Return (X, Y) of the center of cell containing provided text 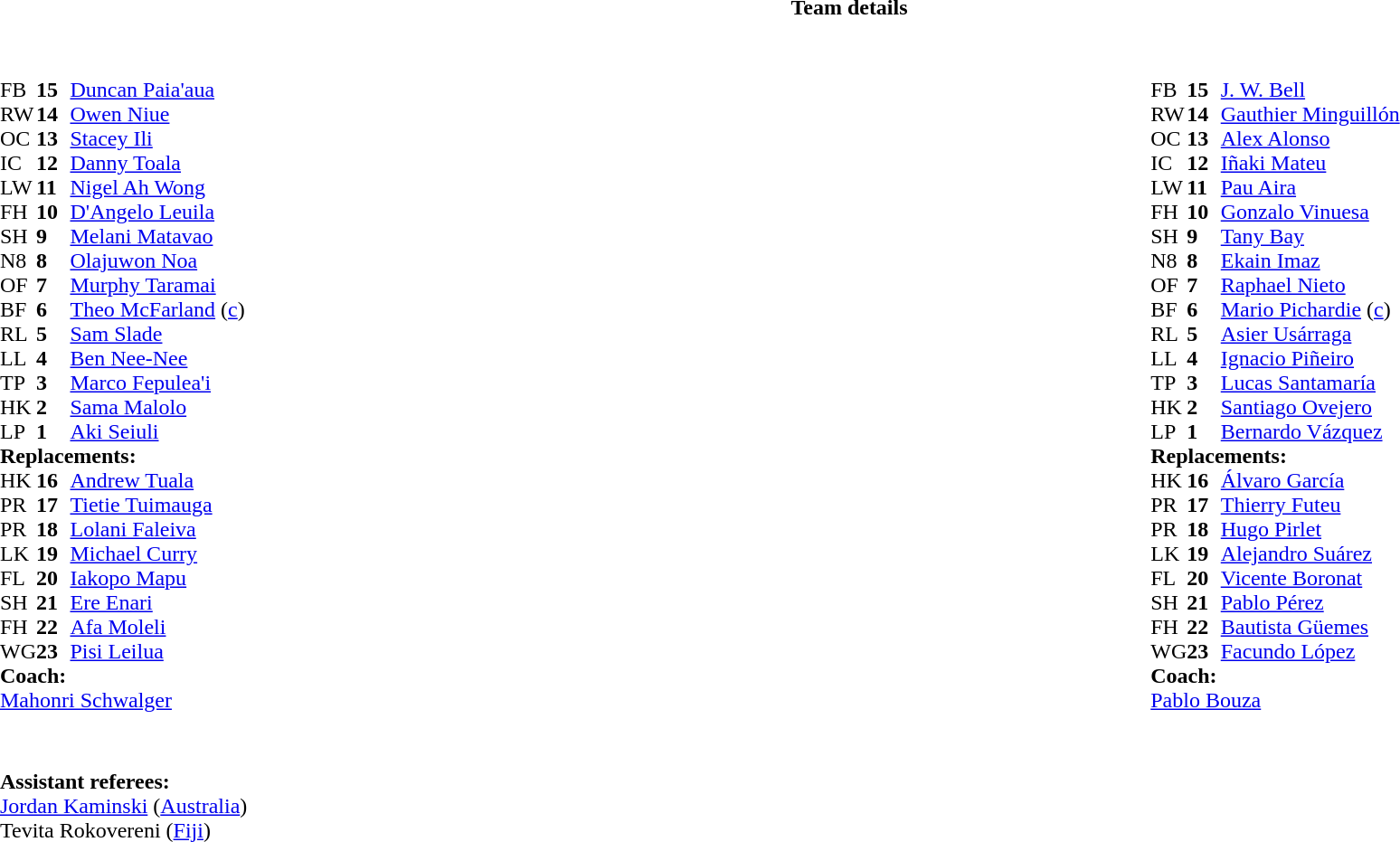
Ignacio Piñeiro (1310, 358)
Raphael Nieto (1310, 286)
Hugo Pirlet (1310, 530)
Michael Curry (157, 553)
Marco Fepulea'i (157, 383)
Lolani Faleiva (157, 530)
Facundo López (1310, 651)
Andrew Tuala (157, 481)
Mario Pichardie (c) (1310, 309)
Owen Niue (157, 114)
Gonzalo Vinuesa (1310, 212)
Gauthier Minguillón (1310, 114)
Asier Usárraga (1310, 335)
Vicente Boronat (1310, 579)
Pisi Leilua (157, 651)
Alejandro Suárez (1310, 553)
Iakopo Mapu (157, 579)
Santiago Ovejero (1310, 407)
Bernardo Vázquez (1310, 432)
Ere Enari (157, 602)
Pablo Pérez (1310, 602)
Theo McFarland (c) (157, 309)
Murphy Taramai (157, 286)
Bautista Güemes (1310, 628)
Álvaro García (1310, 481)
Melani Matavao (157, 237)
Stacey Ili (157, 139)
Aki Seiuli (157, 432)
J. W. Bell (1310, 90)
D'Angelo Leuila (157, 212)
Ekain Imaz (1310, 260)
Duncan Paia'aua (157, 90)
Ben Nee-Nee (157, 358)
Olajuwon Noa (157, 260)
Iñaki Mateu (1310, 163)
Danny Toala (157, 163)
Mahonri Schwalger (123, 700)
Thierry Futeu (1310, 505)
Pau Aira (1310, 188)
Tany Bay (1310, 237)
Sam Slade (157, 335)
Pablo Bouza (1275, 700)
Afa Moleli (157, 628)
Alex Alonso (1310, 139)
Sama Malolo (157, 407)
Nigel Ah Wong (157, 188)
Tietie Tuimauga (157, 505)
Lucas Santamaría (1310, 383)
